Output the (x, y) coordinate of the center of the cell containing the given text.  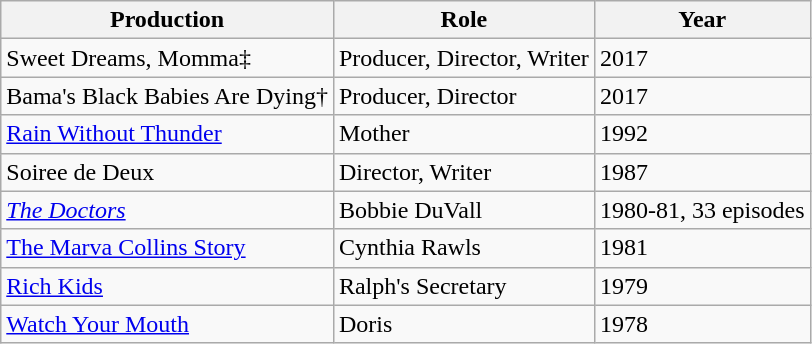
Doris (464, 324)
Soiree de Deux (168, 172)
Role (464, 20)
The Marva Collins Story (168, 248)
1980-81, 33 episodes (702, 210)
Cynthia Rawls (464, 248)
Rain Without Thunder (168, 134)
Rich Kids (168, 286)
Director, Writer (464, 172)
Bama's Black Babies Are Dying† (168, 96)
Ralph's Secretary (464, 286)
Production (168, 20)
Watch Your Mouth (168, 324)
Year (702, 20)
The Doctors (168, 210)
Sweet Dreams, Momma‡ (168, 58)
1978 (702, 324)
1981 (702, 248)
Mother (464, 134)
1992 (702, 134)
1979 (702, 286)
Producer, Director (464, 96)
1987 (702, 172)
Bobbie DuVall (464, 210)
Producer, Director, Writer (464, 58)
